Locate the cell with the specified text and output its (X, Y) center coordinate. 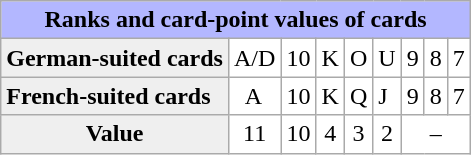
Ranks and card-point values of cards (236, 20)
– (436, 134)
O (358, 58)
4 (330, 134)
2 (387, 134)
German-suited cards (115, 58)
Value (115, 134)
A (254, 96)
Q (358, 96)
A/D (254, 58)
11 (254, 134)
3 (358, 134)
J (387, 96)
U (387, 58)
French-suited cards (115, 96)
